Search for the cell housing the specified text and yield its [X, Y] center coordinate. 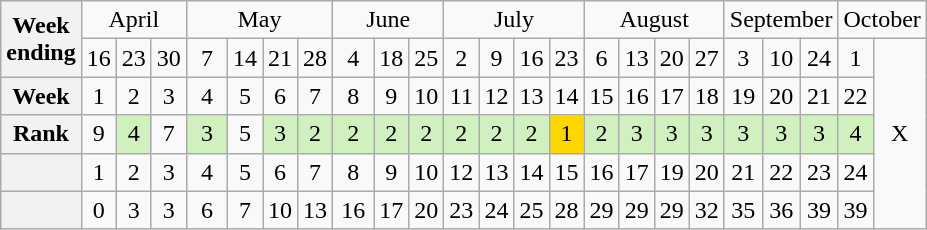
April [134, 20]
32 [706, 210]
July [514, 20]
0 [98, 210]
October [882, 20]
Weekending [41, 39]
30 [168, 58]
June [388, 20]
36 [781, 210]
35 [743, 210]
September [781, 20]
Week [41, 96]
X [900, 134]
Rank [41, 134]
May [259, 20]
27 [706, 58]
11 [462, 96]
August [654, 20]
